Return (x, y) of the center of cell containing provided text 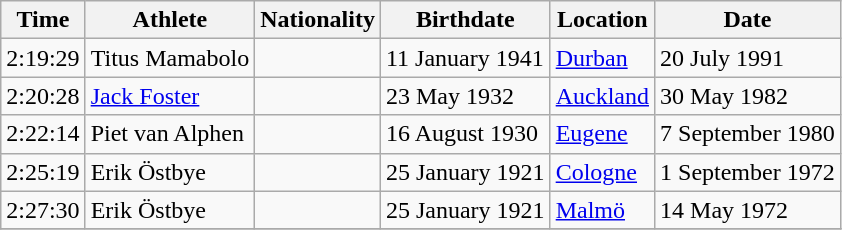
11 January 1941 (465, 58)
2:25:19 (43, 172)
2:20:28 (43, 96)
16 August 1930 (465, 134)
Piet van Alphen (170, 134)
1 September 1972 (748, 172)
30 May 1982 (748, 96)
2:27:30 (43, 210)
Nationality (318, 20)
Birthdate (465, 20)
Eugene (602, 134)
Time (43, 20)
Auckland (602, 96)
Location (602, 20)
Titus Mamabolo (170, 58)
Durban (602, 58)
7 September 1980 (748, 134)
2:19:29 (43, 58)
Cologne (602, 172)
14 May 1972 (748, 210)
Athlete (170, 20)
Malmö (602, 210)
20 July 1991 (748, 58)
2:22:14 (43, 134)
Jack Foster (170, 96)
23 May 1932 (465, 96)
Date (748, 20)
